Return (X, Y) of the center of cell containing provided text 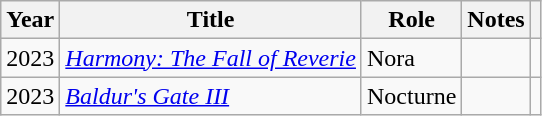
Nocturne (411, 96)
Title (211, 20)
Role (411, 20)
Harmony: The Fall of Reverie (211, 58)
Baldur's Gate III (211, 96)
Year (30, 20)
Notes (496, 20)
Nora (411, 58)
